From the cell containing the given text, extract its center point as [X, Y] coordinate. 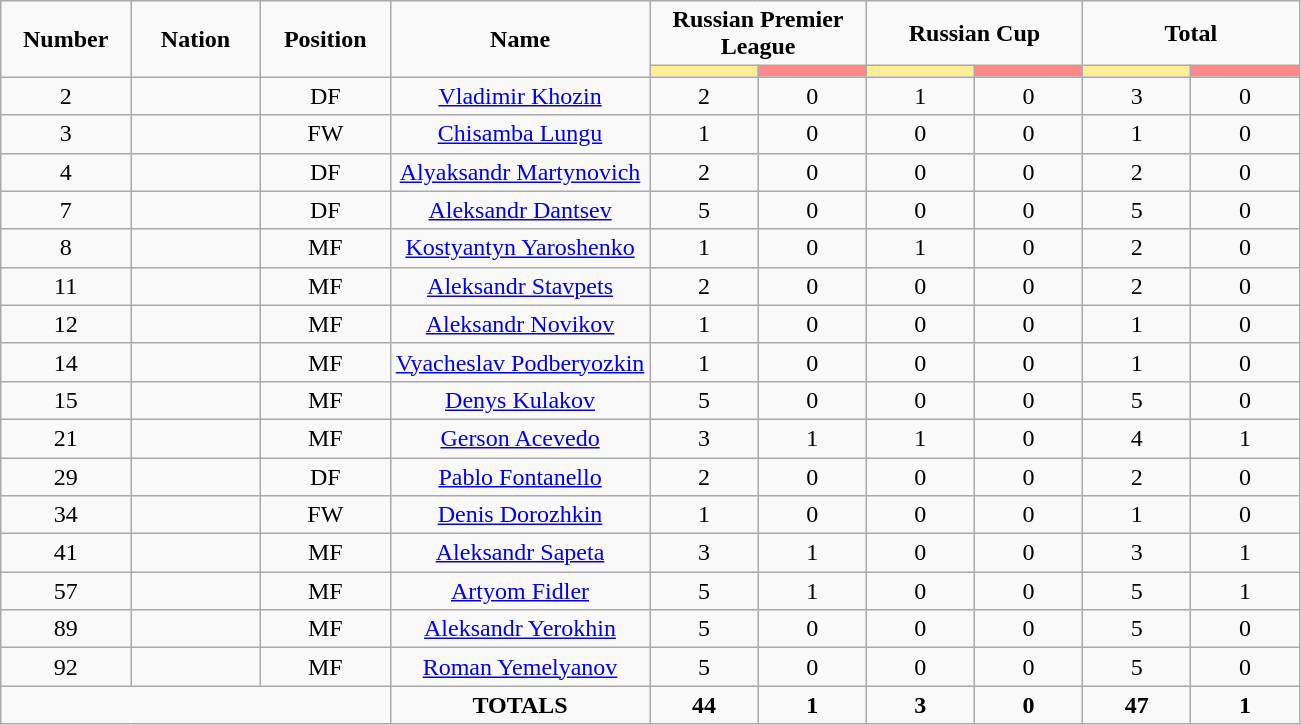
Aleksandr Novikov [520, 324]
89 [66, 629]
Aleksandr Yerokhin [520, 629]
8 [66, 248]
12 [66, 324]
Position [325, 39]
Russian Premier League [758, 34]
Name [520, 39]
Denis Dorozhkin [520, 515]
Gerson Acevedo [520, 438]
Aleksandr Sapeta [520, 553]
Denys Kulakov [520, 400]
11 [66, 286]
Roman Yemelyanov [520, 667]
Chisamba Lungu [520, 134]
Aleksandr Dantsev [520, 210]
7 [66, 210]
Russian Cup [974, 34]
Alyaksandr Martynovich [520, 172]
Nation [196, 39]
Total [1191, 34]
29 [66, 477]
TOTALS [520, 705]
15 [66, 400]
57 [66, 591]
Vyacheslav Podberyozkin [520, 362]
Aleksandr Stavpets [520, 286]
21 [66, 438]
Number [66, 39]
47 [1137, 705]
Kostyantyn Yaroshenko [520, 248]
Pablo Fontanello [520, 477]
41 [66, 553]
14 [66, 362]
92 [66, 667]
Artyom Fidler [520, 591]
34 [66, 515]
Vladimir Khozin [520, 96]
44 [704, 705]
